Output the [x, y] coordinate of the center of the cell containing the given text.  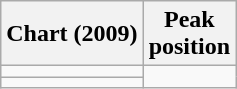
Chart (2009) [72, 34]
Peakposition [189, 34]
